Return the (X, Y) coordinate for the center point of the cell that contains the specified text.  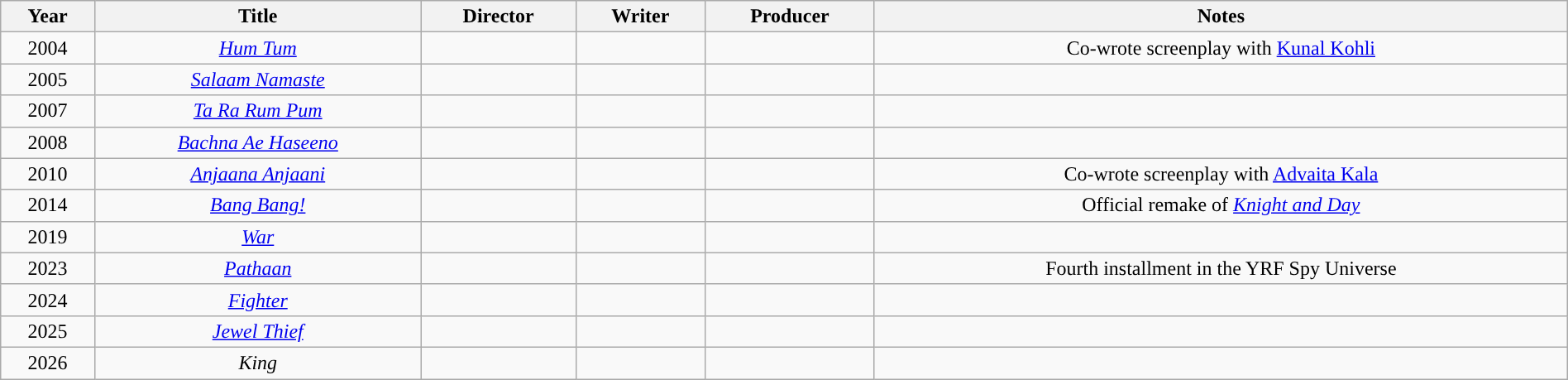
Pathaan (258, 268)
Year (48, 17)
2024 (48, 300)
2023 (48, 268)
2026 (48, 363)
Fighter (258, 300)
Bachna Ae Haseeno (258, 142)
2007 (48, 111)
2010 (48, 174)
Co-wrote screenplay with Advaita Kala (1221, 174)
King (258, 363)
Salaam Namaste (258, 79)
2008 (48, 142)
Hum Tum (258, 48)
Ta Ra Rum Pum (258, 111)
2005 (48, 79)
Title (258, 17)
Notes (1221, 17)
Anjaana Anjaani (258, 174)
2025 (48, 331)
2019 (48, 237)
Bang Bang! (258, 205)
War (258, 237)
Co-wrote screenplay with Kunal Kohli (1221, 48)
Director (498, 17)
Fourth installment in the YRF Spy Universe (1221, 268)
2004 (48, 48)
Jewel Thief (258, 331)
2014 (48, 205)
Producer (789, 17)
Writer (640, 17)
Official remake of Knight and Day (1221, 205)
